Locate the cell with the specified text and output its (x, y) center coordinate. 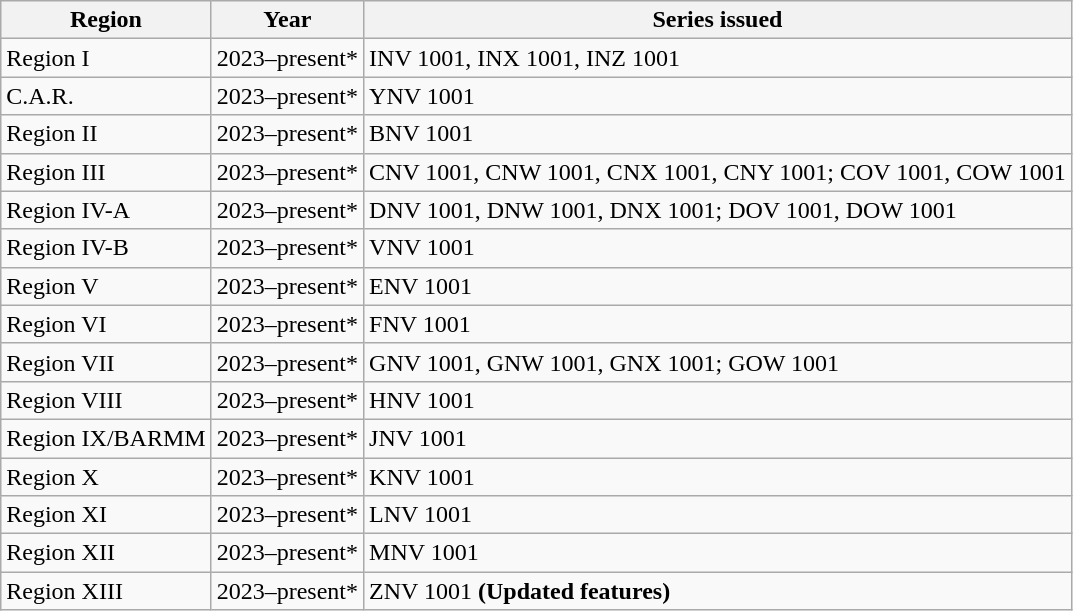
KNV 1001 (718, 477)
Region VIII (106, 400)
CNV 1001, CNW 1001, CNX 1001, CNY 1001; COV 1001, COW 1001 (718, 172)
DNV 1001, DNW 1001, DNX 1001; DOV 1001, DOW 1001 (718, 210)
Year (287, 20)
Region IV-A (106, 210)
Region III (106, 172)
Region X (106, 477)
Region II (106, 134)
INV 1001, INX 1001, INZ 1001 (718, 58)
Region VI (106, 324)
ENV 1001 (718, 286)
Region XII (106, 553)
Region (106, 20)
VNV 1001 (718, 248)
Region IX/BARMM (106, 438)
ZNV 1001 (Updated features) (718, 591)
C.A.R. (106, 96)
Region V (106, 286)
Region IV-B (106, 248)
Region VII (106, 362)
HNV 1001 (718, 400)
YNV 1001 (718, 96)
Series issued (718, 20)
Region I (106, 58)
MNV 1001 (718, 553)
Region XIII (106, 591)
Region XI (106, 515)
LNV 1001 (718, 515)
FNV 1001 (718, 324)
GNV 1001, GNW 1001, GNX 1001; GOW 1001 (718, 362)
BNV 1001 (718, 134)
JNV 1001 (718, 438)
